From the cell containing the given text, extract its center point as [X, Y] coordinate. 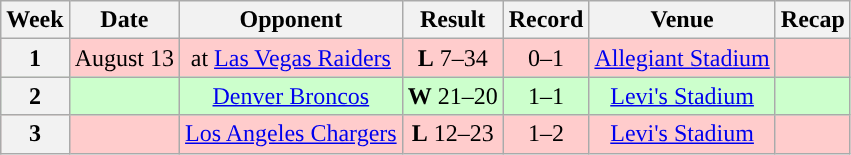
at Las Vegas Raiders [292, 58]
Los Angeles Chargers [292, 134]
1–1 [546, 96]
Venue [682, 20]
W 21–20 [452, 96]
2 [35, 96]
0–1 [546, 58]
L 12–23 [452, 134]
Recap [812, 20]
1–2 [546, 134]
1 [35, 58]
August 13 [124, 58]
Week [35, 20]
3 [35, 134]
Result [452, 20]
L 7–34 [452, 58]
Allegiant Stadium [682, 58]
Opponent [292, 20]
Denver Broncos [292, 96]
Date [124, 20]
Record [546, 20]
